Search for the cell housing the specified text and yield its (X, Y) center coordinate. 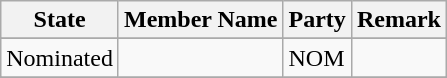
NOM (317, 58)
Party (317, 20)
State (60, 20)
Nominated (60, 58)
Member Name (200, 20)
Remark (398, 20)
